Detect which cell encompasses the target text, then output its (X, Y) center coordinate. 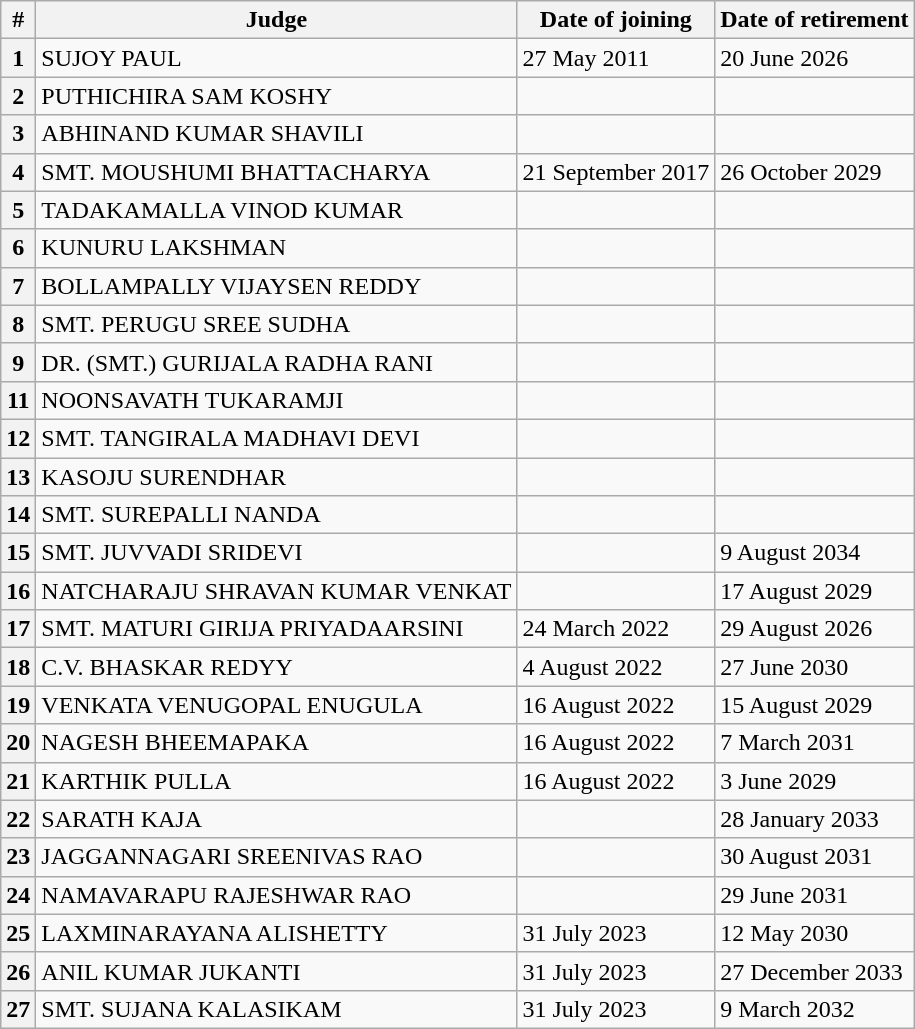
KASOJU SURENDHAR (276, 477)
5 (18, 210)
18 (18, 667)
KARTHIK PULLA (276, 781)
25 (18, 933)
20 June 2026 (814, 58)
SARATH KAJA (276, 819)
22 (18, 819)
SUJOY PAUL (276, 58)
24 (18, 895)
DR. (SMT.) GURIJALA RADHA RANI (276, 362)
SMT. SUREPALLI NANDA (276, 515)
C.V. BHASKAR REDYY (276, 667)
9 (18, 362)
26 (18, 971)
LAXMINARAYANA ALISHETTY (276, 933)
26 October 2029 (814, 172)
SMT. JUVVADI SRIDEVI (276, 553)
2 (18, 96)
16 (18, 591)
29 August 2026 (814, 629)
17 (18, 629)
12 May 2030 (814, 933)
SMT. PERUGU SREE SUDHA (276, 324)
30 August 2031 (814, 857)
JAGGANNAGARI SREENIVAS RAO (276, 857)
29 June 2031 (814, 895)
SMT. SUJANA KALASIKAM (276, 1009)
NAGESH BHEEMAPAKA (276, 743)
3 June 2029 (814, 781)
7 March 2031 (814, 743)
9 March 2032 (814, 1009)
NATCHARAJU SHRAVAN KUMAR VENKAT (276, 591)
28 January 2033 (814, 819)
Judge (276, 20)
ABHINAND KUMAR SHAVILI (276, 134)
15 August 2029 (814, 705)
20 (18, 743)
SMT. MATURI GIRIJA PRIYADAARSINI (276, 629)
1 (18, 58)
21 (18, 781)
17 August 2029 (814, 591)
NOONSAVATH TUKARAMJI (276, 400)
3 (18, 134)
12 (18, 438)
8 (18, 324)
4 (18, 172)
KUNURU LAKSHMAN (276, 248)
SMT. MOUSHUMI BHATTACHARYA (276, 172)
Date of joining (616, 20)
VENKATA VENUGOPAL ENUGULA (276, 705)
PUTHICHIRA SAM KOSHY (276, 96)
14 (18, 515)
Date of retirement (814, 20)
27 December 2033 (814, 971)
24 March 2022 (616, 629)
9 August 2034 (814, 553)
# (18, 20)
7 (18, 286)
27 May 2011 (616, 58)
21 September 2017 (616, 172)
27 June 2030 (814, 667)
SMT. TANGIRALA MADHAVI DEVI (276, 438)
NAMAVARAPU RAJESHWAR RAO (276, 895)
BOLLAMPALLY VIJAYSEN REDDY (276, 286)
23 (18, 857)
4 August 2022 (616, 667)
27 (18, 1009)
TADAKAMALLA VINOD KUMAR (276, 210)
11 (18, 400)
6 (18, 248)
ANIL KUMAR JUKANTI (276, 971)
15 (18, 553)
19 (18, 705)
13 (18, 477)
